Locate the cell with the specified text and output its [X, Y] center coordinate. 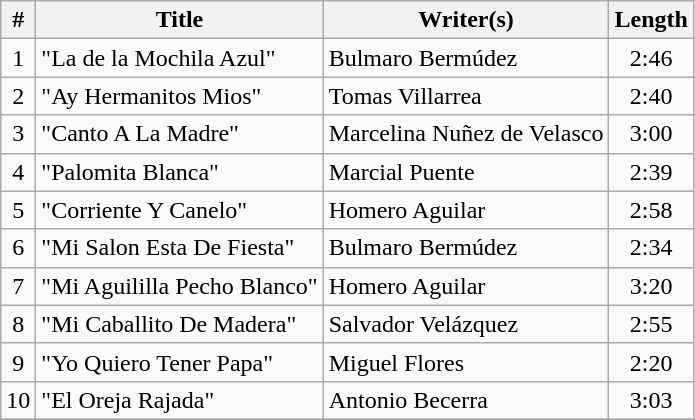
"Yo Quiero Tener Papa" [180, 362]
3 [18, 134]
"Corriente Y Canelo" [180, 210]
7 [18, 286]
Marcial Puente [466, 172]
3:03 [651, 400]
2 [18, 96]
3:20 [651, 286]
"Canto A La Madre" [180, 134]
"Mi Salon Esta De Fiesta" [180, 248]
2:34 [651, 248]
9 [18, 362]
"Mi Caballito De Madera" [180, 324]
# [18, 20]
Length [651, 20]
Writer(s) [466, 20]
Antonio Becerra [466, 400]
1 [18, 58]
2:46 [651, 58]
10 [18, 400]
"Ay Hermanitos Mios" [180, 96]
Miguel Flores [466, 362]
2:39 [651, 172]
"Palomita Blanca" [180, 172]
Tomas Villarrea [466, 96]
2:55 [651, 324]
5 [18, 210]
3:00 [651, 134]
2:20 [651, 362]
Title [180, 20]
2:40 [651, 96]
6 [18, 248]
"El Oreja Rajada" [180, 400]
Marcelina Nuñez de Velasco [466, 134]
4 [18, 172]
8 [18, 324]
"La de la Mochila Azul" [180, 58]
"Mi Aguililla Pecho Blanco" [180, 286]
2:58 [651, 210]
Salvador Velázquez [466, 324]
